Extract the [x, y] coordinate from the center of the cell holding the provided text.  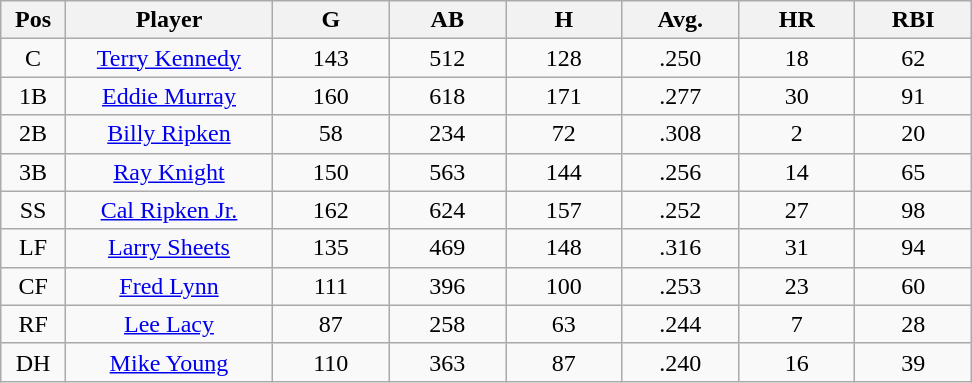
171 [564, 96]
363 [447, 362]
58 [331, 134]
618 [447, 96]
Mike Young [168, 362]
14 [796, 172]
LF [34, 248]
31 [796, 248]
CF [34, 286]
.277 [680, 96]
162 [331, 210]
Fred Lynn [168, 286]
110 [331, 362]
7 [796, 324]
72 [564, 134]
30 [796, 96]
18 [796, 58]
C [34, 58]
128 [564, 58]
Avg. [680, 20]
143 [331, 58]
H [564, 20]
65 [914, 172]
AB [447, 20]
62 [914, 58]
G [331, 20]
144 [564, 172]
100 [564, 286]
.256 [680, 172]
3B [34, 172]
157 [564, 210]
27 [796, 210]
.308 [680, 134]
.250 [680, 58]
2B [34, 134]
.253 [680, 286]
Billy Ripken [168, 134]
160 [331, 96]
512 [447, 58]
23 [796, 286]
1B [34, 96]
234 [447, 134]
258 [447, 324]
2 [796, 134]
624 [447, 210]
28 [914, 324]
Terry Kennedy [168, 58]
Pos [34, 20]
148 [564, 248]
396 [447, 286]
111 [331, 286]
RBI [914, 20]
Ray Knight [168, 172]
563 [447, 172]
91 [914, 96]
HR [796, 20]
150 [331, 172]
94 [914, 248]
60 [914, 286]
.316 [680, 248]
.244 [680, 324]
DH [34, 362]
Player [168, 20]
16 [796, 362]
SS [34, 210]
Eddie Murray [168, 96]
98 [914, 210]
.240 [680, 362]
20 [914, 134]
469 [447, 248]
Lee Lacy [168, 324]
Larry Sheets [168, 248]
RF [34, 324]
135 [331, 248]
63 [564, 324]
39 [914, 362]
.252 [680, 210]
Cal Ripken Jr. [168, 210]
